Capture the cell that displays the provided text and extract its (X, Y) central coordinate. 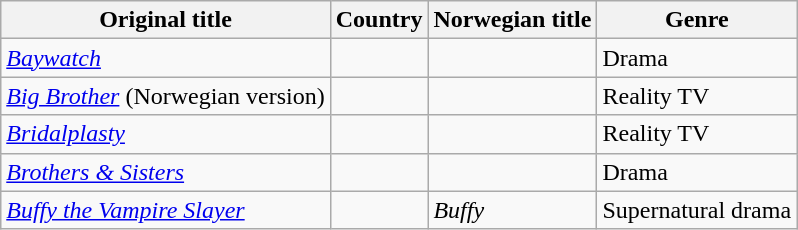
Supernatural drama (697, 210)
Bridalplasty (166, 134)
Norwegian title (512, 20)
Genre (697, 20)
Brothers & Sisters (166, 172)
Buffy the Vampire Slayer (166, 210)
Baywatch (166, 58)
Original title (166, 20)
Buffy (512, 210)
Big Brother (Norwegian version) (166, 96)
Country (379, 20)
